From the cell containing the given text, extract its center point as (X, Y) coordinate. 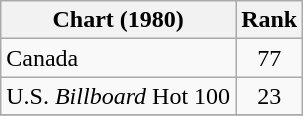
77 (270, 58)
U.S. Billboard Hot 100 (118, 96)
Rank (270, 20)
23 (270, 96)
Chart (1980) (118, 20)
Canada (118, 58)
